Search for the cell housing the specified text and yield its (X, Y) center coordinate. 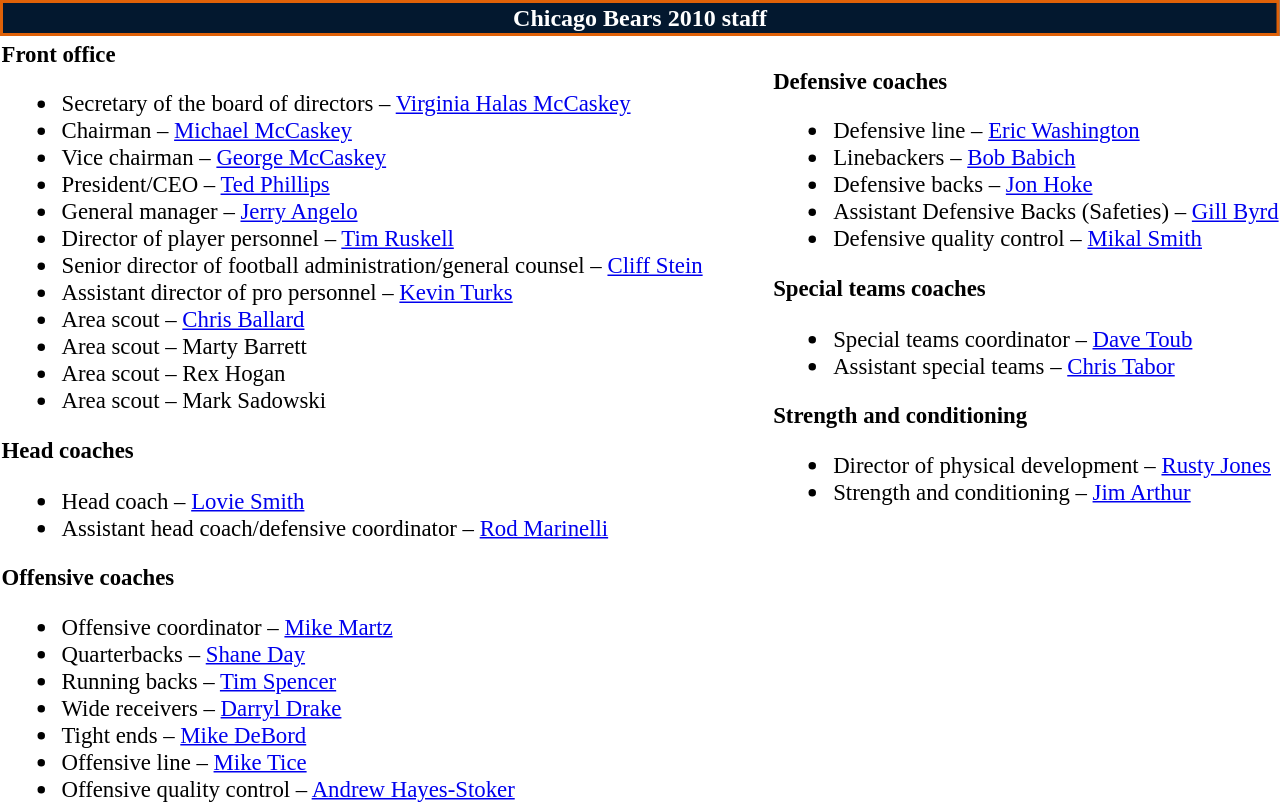
Chicago Bears 2010 staff (640, 18)
